Find where the given text appears and provide that cell's center as (X, Y) coordinate. 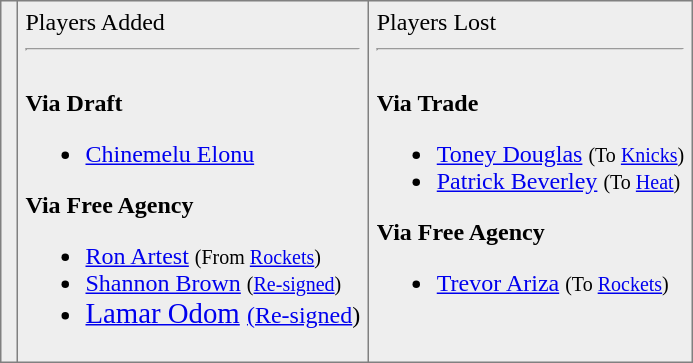
Players Lost Via TradeToney Douglas (To Knicks)Patrick Beverley (To Heat)Via Free AgencyTrevor Ariza (To Rockets) (531, 182)
Players Added Via DraftChinemelu ElonuVia Free AgencyRon Artest (From Rockets)Shannon Brown (Re-signed) Lamar Odom (Re-signed) (192, 182)
